Locate the cell with the specified text and output its (x, y) center coordinate. 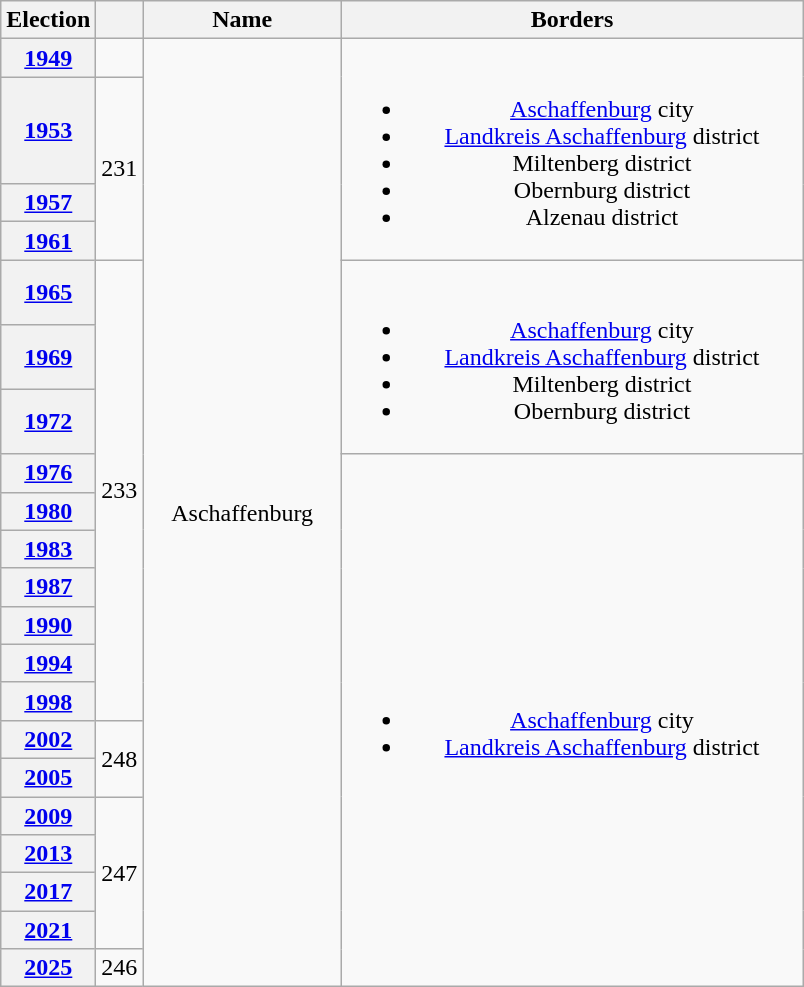
Aschaffenburg cityLandkreis Aschaffenburg districtMiltenberg districtObernburg district (572, 357)
1961 (48, 241)
Borders (572, 20)
Aschaffenburg (242, 513)
2005 (48, 777)
2013 (48, 854)
1969 (48, 358)
1949 (48, 58)
2017 (48, 892)
1976 (48, 473)
1998 (48, 701)
1965 (48, 292)
2002 (48, 739)
Name (242, 20)
2021 (48, 930)
1990 (48, 625)
247 (120, 872)
1972 (48, 422)
233 (120, 490)
1953 (48, 130)
Aschaffenburg cityLandkreis Aschaffenburg districtMiltenberg districtObernburg districtAlzenau district (572, 150)
1980 (48, 511)
Aschaffenburg cityLandkreis Aschaffenburg district (572, 720)
1983 (48, 549)
1994 (48, 663)
246 (120, 968)
2009 (48, 815)
1957 (48, 203)
2025 (48, 968)
231 (120, 168)
Election (48, 20)
248 (120, 758)
1987 (48, 587)
